For the text-containing cell, return its midpoint in [x, y] coordinate format. 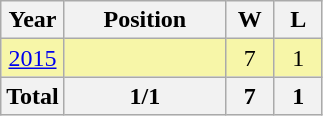
Year [33, 20]
Total [33, 96]
L [298, 20]
W [250, 20]
1/1 [144, 96]
Position [144, 20]
2015 [33, 58]
